Pinpoint the cell where the given text exists, returning its [X, Y] midpoint coordinate. 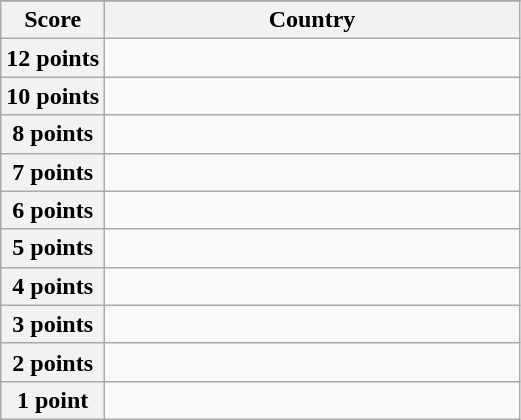
8 points [53, 134]
2 points [53, 362]
7 points [53, 172]
10 points [53, 96]
6 points [53, 210]
12 points [53, 58]
Country [312, 20]
1 point [53, 400]
4 points [53, 286]
Score [53, 20]
5 points [53, 248]
3 points [53, 324]
